Extract the [x, y] coordinate from the center of the cell holding the provided text.  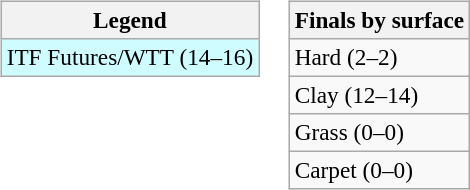
Finals by surface [379, 20]
Grass (0–0) [379, 133]
Carpet (0–0) [379, 171]
Hard (2–2) [379, 57]
Clay (12–14) [379, 95]
ITF Futures/WTT (14–16) [130, 57]
Legend [130, 20]
